Pinpoint the cell where the given text exists, returning its [x, y] midpoint coordinate. 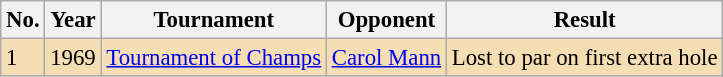
Carol Mann [386, 58]
1 [23, 58]
Tournament [214, 20]
Tournament of Champs [214, 58]
Opponent [386, 20]
Lost to par on first extra hole [585, 58]
Year [73, 20]
1969 [73, 58]
No. [23, 20]
Result [585, 20]
